Identify which cell holds the provided text, then report its (X, Y) central coordinate. 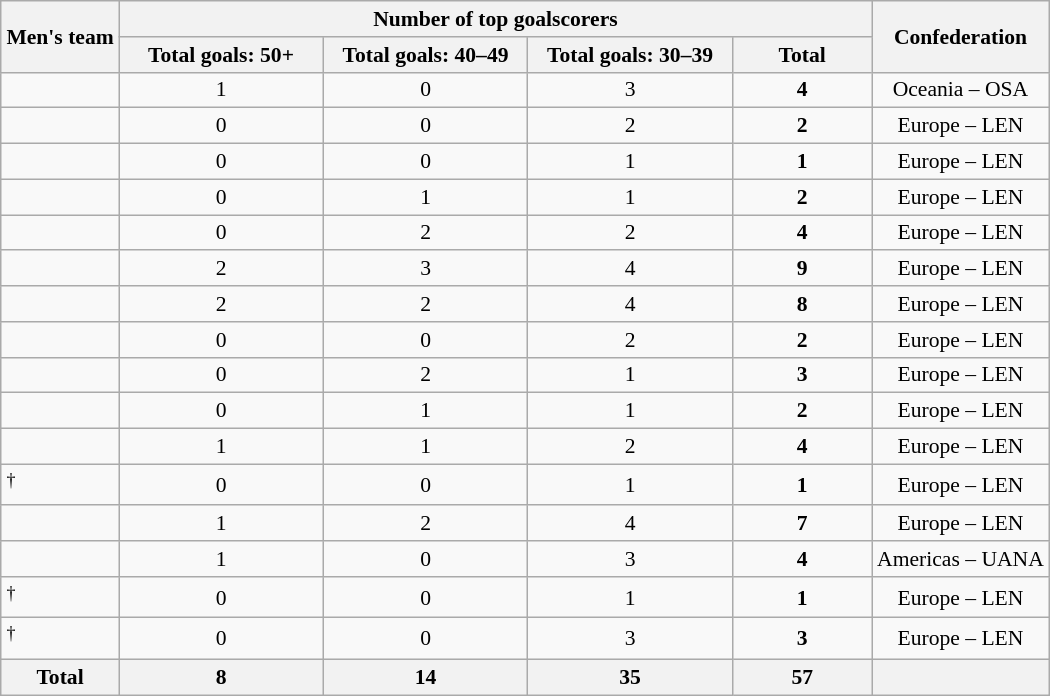
Confederation (960, 36)
57 (802, 677)
7 (802, 524)
Oceania – OSA (960, 90)
Number of top goalscorers (496, 19)
14 (426, 677)
9 (802, 269)
Men's team (60, 36)
Total goals: 50+ (222, 55)
35 (630, 677)
Total goals: 30–39 (630, 55)
Total goals: 40–49 (426, 55)
Americas – UANA (960, 559)
